Return the [X, Y] coordinate for the center point of the cell that contains the specified text.  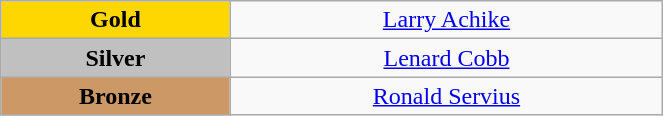
Lenard Cobb [446, 58]
Ronald Servius [446, 96]
Silver [116, 58]
Bronze [116, 96]
Larry Achike [446, 20]
Gold [116, 20]
